Scan for the cell matching the given text and deliver its [X, Y] coordinate at center. 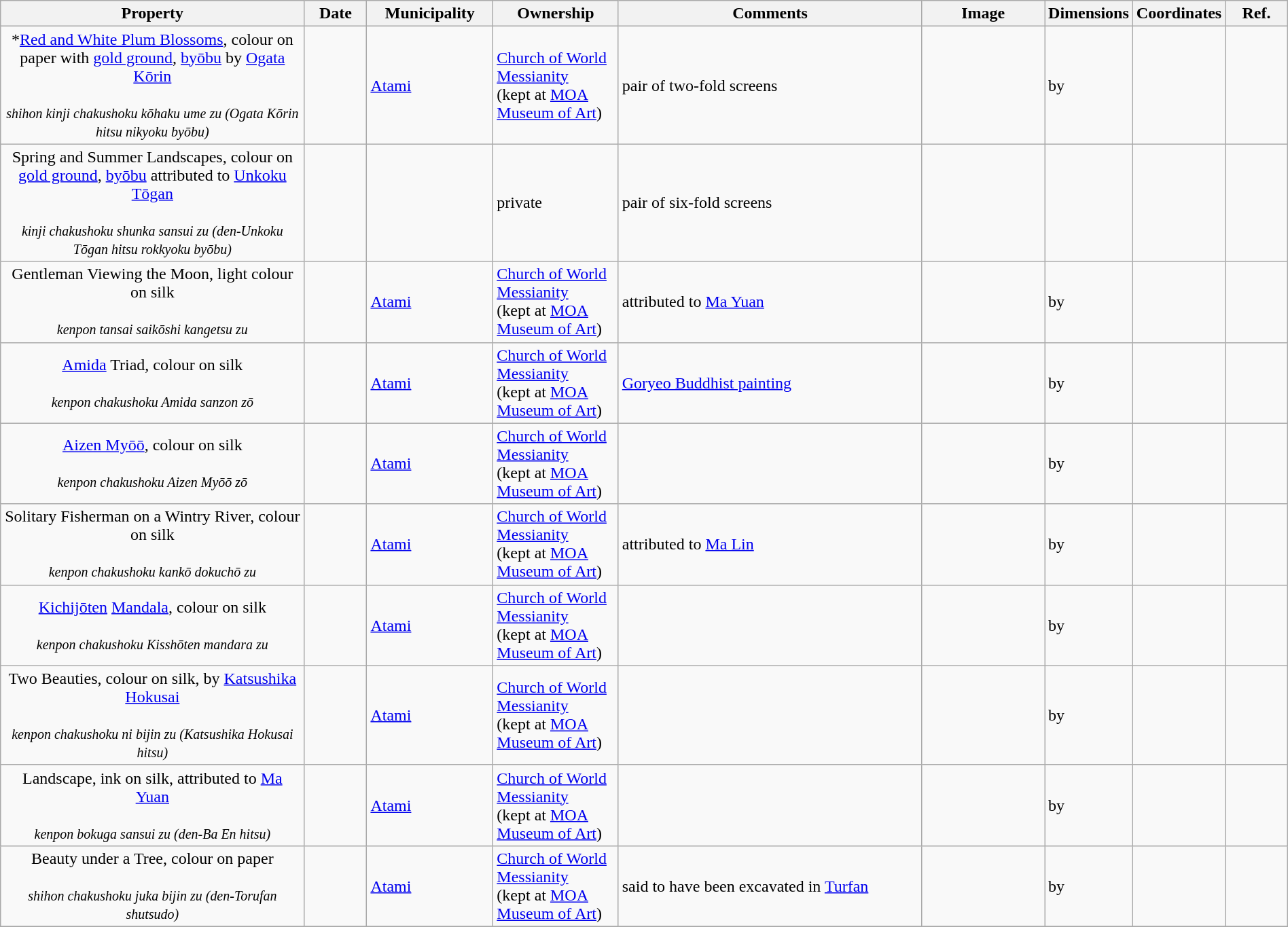
Gentleman Viewing the Moon, light colour on silkkenpon tansai saikōshi kangetsu zu [152, 302]
Coordinates [1179, 14]
attributed to Ma Yuan [770, 302]
Kichijōten Mandala, colour on silkkenpon chakushoku Kisshōten mandara zu [152, 625]
said to have been excavated in Turfan [770, 886]
pair of six-fold screens [770, 202]
Ownership [556, 14]
Date [336, 14]
Amida Triad, colour on silkkenpon chakushoku Amida sanzon zō [152, 383]
private [556, 202]
Ref. [1257, 14]
Property [152, 14]
Comments [770, 14]
Solitary Fisherman on a Wintry River, colour on silkkenpon chakushoku kankō dokuchō zu [152, 545]
Beauty under a Tree, colour on papershihon chakushoku juka bijin zu (den-Torufan shutsudo) [152, 886]
Dimensions [1089, 14]
attributed to Ma Lin [770, 545]
Municipality [430, 14]
Aizen Myōō, colour on silkkenpon chakushoku Aizen Myōō zō [152, 463]
Goryeo Buddhist painting [770, 383]
pair of two-fold screens [770, 86]
Landscape, ink on silk, attributed to Ma Yuankenpon bokuga sansui zu (den-Ba En hitsu) [152, 805]
Two Beauties, colour on silk, by Katsushika Hokusaikenpon chakushoku ni bijin zu (Katsushika Hokusai hitsu) [152, 715]
Image [984, 14]
